Capture the cell that displays the provided text and extract its [x, y] central coordinate. 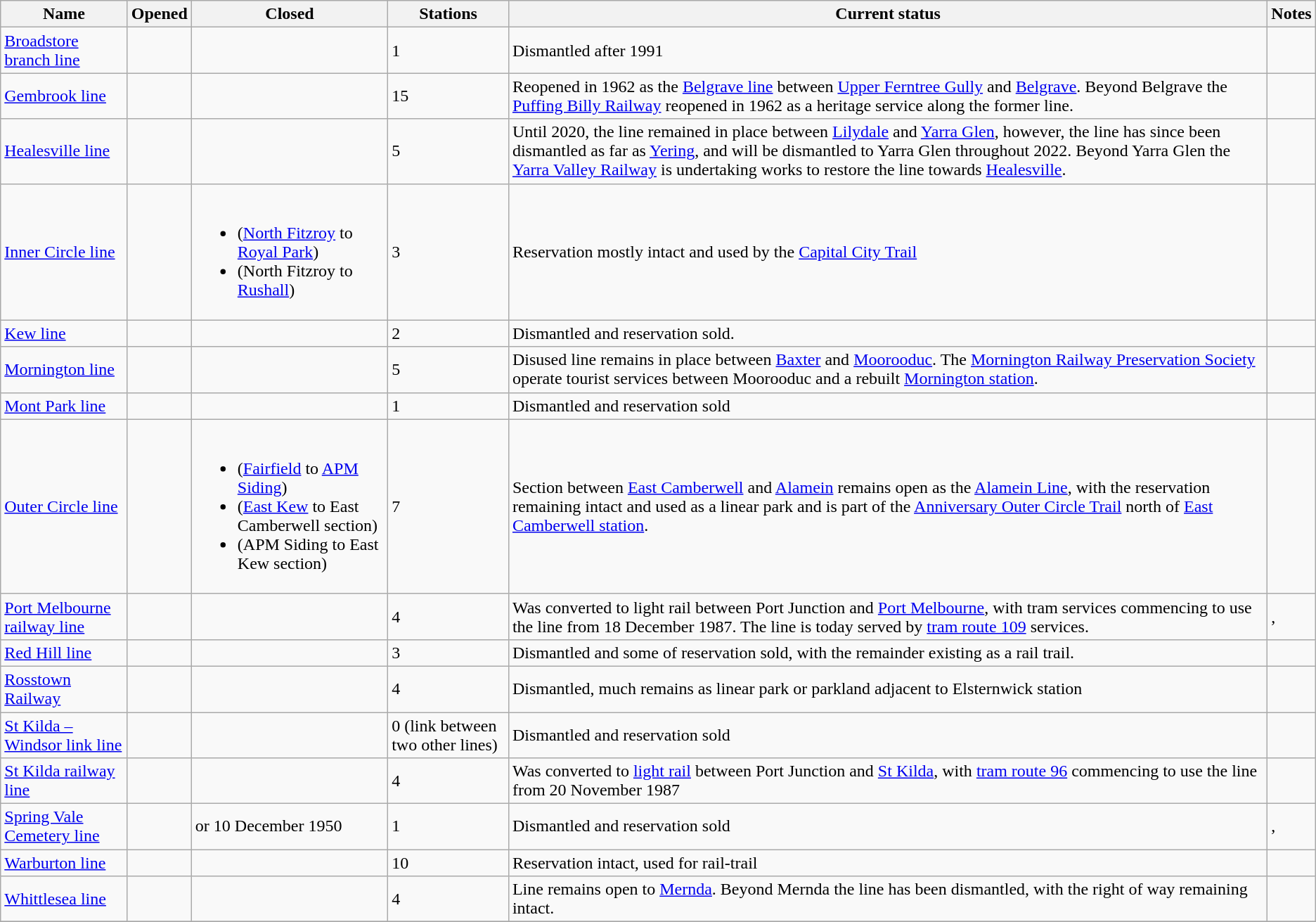
Rosstown Railway [64, 689]
Broadstore branch line [64, 51]
Reservation mostly intact and used by the Capital City Trail [887, 252]
or 10 December 1950 [290, 827]
Dismantled, much remains as linear park or parkland adjacent to Elsternwick station [887, 689]
Stations [449, 14]
Spring Vale Cemetery line [64, 827]
Red Hill line [64, 653]
Whittlesea line [64, 899]
Dismantled and reservation sold. [887, 333]
Notes [1291, 14]
Dismantled after 1991 [887, 51]
Kew line [64, 333]
Current status [887, 14]
Closed [290, 14]
Port Melbourne railway line [64, 616]
Was converted to light rail between Port Junction and St Kilda, with tram route 96 commencing to use the line from 20 November 1987 [887, 781]
Mont Park line [64, 406]
Name [64, 14]
7 [449, 506]
Dismantled and some of reservation sold, with the remainder existing as a rail trail. [887, 653]
(Fairfield to APM Siding) (East Kew to East Camberwell section) (APM Siding to East Kew section) [290, 506]
0 (link between two other lines) [449, 734]
Inner Circle line [64, 252]
(North Fitzroy to Royal Park) (North Fitzroy to Rushall) [290, 252]
St Kilda – Windsor link line [64, 734]
Healesville line [64, 151]
Gembrook line [64, 96]
Line remains open to Mernda. Beyond Mernda the line has been dismantled, with the right of way remaining intact. [887, 899]
10 [449, 863]
St Kilda railway line [64, 781]
Reservation intact, used for rail-trail [887, 863]
2 [449, 333]
Outer Circle line [64, 506]
Mornington line [64, 370]
Opened [159, 14]
Warburton line [64, 863]
15 [449, 96]
